Scan for the cell matching the given text and deliver its [x, y] coordinate at center. 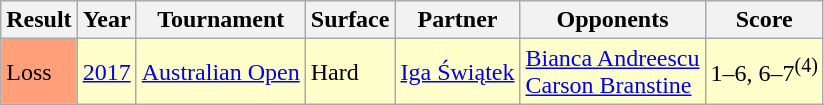
Score [764, 20]
2017 [106, 72]
Opponents [612, 20]
Australian Open [220, 72]
Tournament [220, 20]
Loss [39, 72]
Iga Świątek [458, 72]
Bianca Andreescu Carson Branstine [612, 72]
Result [39, 20]
Partner [458, 20]
Surface [350, 20]
Year [106, 20]
1–6, 6–7(4) [764, 72]
Hard [350, 72]
